For the text-containing cell, return its midpoint in [X, Y] coordinate format. 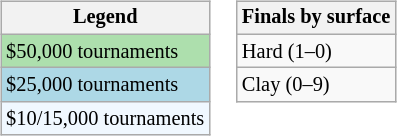
Finals by surface [316, 18]
Legend [105, 18]
$25,000 tournaments [105, 85]
$50,000 tournaments [105, 51]
Clay (0–9) [316, 85]
Hard (1–0) [316, 51]
$10/15,000 tournaments [105, 119]
